Detect which cell encompasses the target text, then output its (x, y) center coordinate. 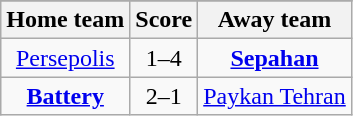
2–1 (164, 96)
Battery (66, 96)
Home team (66, 20)
Persepolis (66, 58)
Sepahan (275, 58)
Paykan Tehran (275, 96)
1–4 (164, 58)
Score (164, 20)
Away team (275, 20)
